Identify which cell holds the provided text, then report its [x, y] central coordinate. 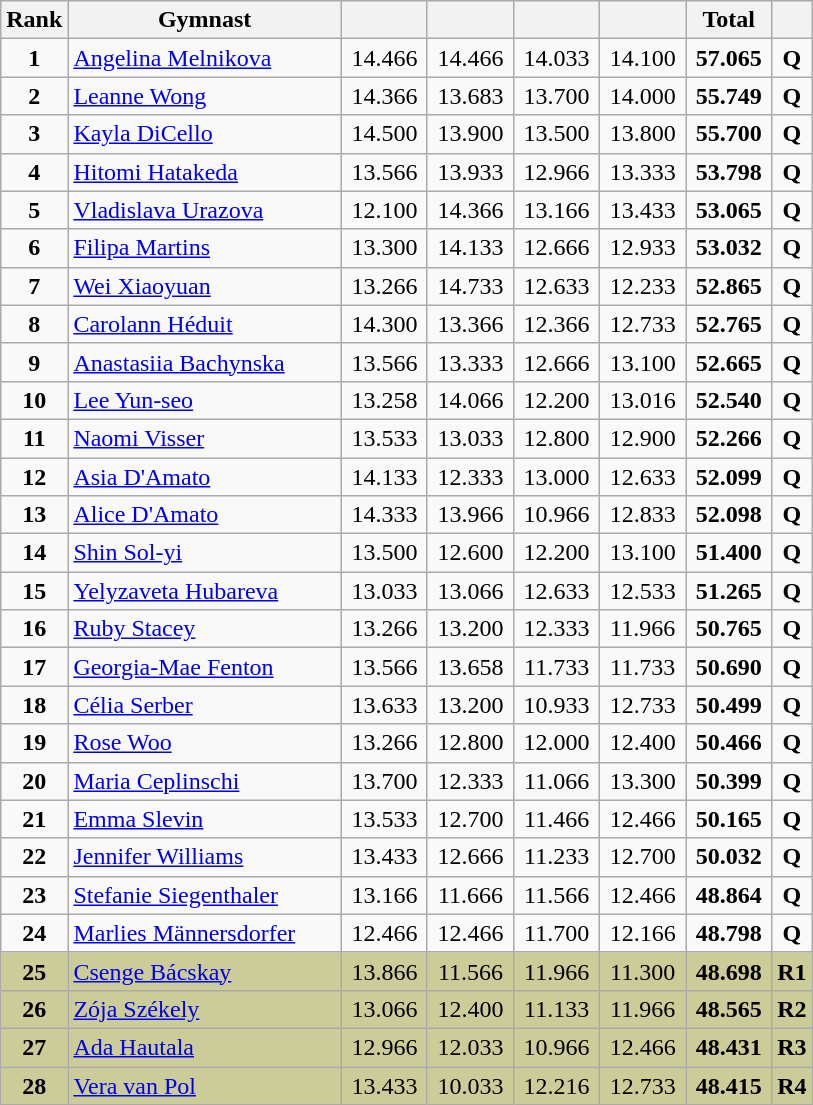
11.300 [643, 971]
Stefanie Siegenthaler [205, 895]
Maria Ceplinschi [205, 781]
Naomi Visser [205, 438]
12.900 [643, 438]
15 [34, 591]
11.666 [470, 895]
12.933 [643, 248]
Georgia-Mae Fenton [205, 667]
13.016 [643, 400]
Rank [34, 20]
19 [34, 743]
12.000 [557, 743]
12.033 [470, 1047]
Shin Sol-yi [205, 553]
52.765 [729, 324]
Yelyzaveta Hubareva [205, 591]
53.032 [729, 248]
48.698 [729, 971]
53.798 [729, 172]
25 [34, 971]
12.833 [643, 515]
12.216 [557, 1085]
51.265 [729, 591]
27 [34, 1047]
26 [34, 1009]
50.165 [729, 819]
Anastasiia Bachynska [205, 362]
2 [34, 96]
Célia Serber [205, 705]
Vladislava Urazova [205, 210]
Alice D'Amato [205, 515]
Vera van Pol [205, 1085]
Lee Yun-seo [205, 400]
14.300 [384, 324]
55.749 [729, 96]
5 [34, 210]
23 [34, 895]
50.499 [729, 705]
R4 [792, 1085]
R1 [792, 971]
14.066 [470, 400]
Wei Xiaoyuan [205, 286]
52.540 [729, 400]
52.665 [729, 362]
52.098 [729, 515]
R2 [792, 1009]
Carolann Héduit [205, 324]
Zója Székely [205, 1009]
11 [34, 438]
1 [34, 58]
13.658 [470, 667]
48.798 [729, 933]
Kayla DiCello [205, 134]
48.431 [729, 1047]
22 [34, 857]
8 [34, 324]
13.366 [470, 324]
52.865 [729, 286]
16 [34, 629]
57.065 [729, 58]
50.765 [729, 629]
14.500 [384, 134]
50.032 [729, 857]
52.266 [729, 438]
12.166 [643, 933]
17 [34, 667]
Rose Woo [205, 743]
12 [34, 477]
Hitomi Hatakeda [205, 172]
10.933 [557, 705]
14.100 [643, 58]
13.258 [384, 400]
50.466 [729, 743]
48.864 [729, 895]
Angelina Melnikova [205, 58]
Marlies Männersdorfer [205, 933]
14.733 [470, 286]
10.033 [470, 1085]
Emma Slevin [205, 819]
53.065 [729, 210]
55.700 [729, 134]
12.533 [643, 591]
12.600 [470, 553]
Ada Hautala [205, 1047]
28 [34, 1085]
3 [34, 134]
52.099 [729, 477]
4 [34, 172]
13.683 [470, 96]
11.466 [557, 819]
48.565 [729, 1009]
11.700 [557, 933]
9 [34, 362]
Ruby Stacey [205, 629]
12.366 [557, 324]
14.000 [643, 96]
10 [34, 400]
50.399 [729, 781]
13.866 [384, 971]
11.133 [557, 1009]
50.690 [729, 667]
48.415 [729, 1085]
13.000 [557, 477]
11.233 [557, 857]
Csenge Bácskay [205, 971]
Jennifer Williams [205, 857]
21 [34, 819]
13.966 [470, 515]
7 [34, 286]
51.400 [729, 553]
Asia D'Amato [205, 477]
13.933 [470, 172]
24 [34, 933]
13.900 [470, 134]
13 [34, 515]
12.233 [643, 286]
Filipa Martins [205, 248]
18 [34, 705]
13.800 [643, 134]
14.333 [384, 515]
R3 [792, 1047]
Gymnast [205, 20]
Leanne Wong [205, 96]
Total [729, 20]
20 [34, 781]
13.633 [384, 705]
12.100 [384, 210]
11.066 [557, 781]
6 [34, 248]
14.033 [557, 58]
14 [34, 553]
